Determine the (x, y) coordinate at the center of the cell enclosing the given text.  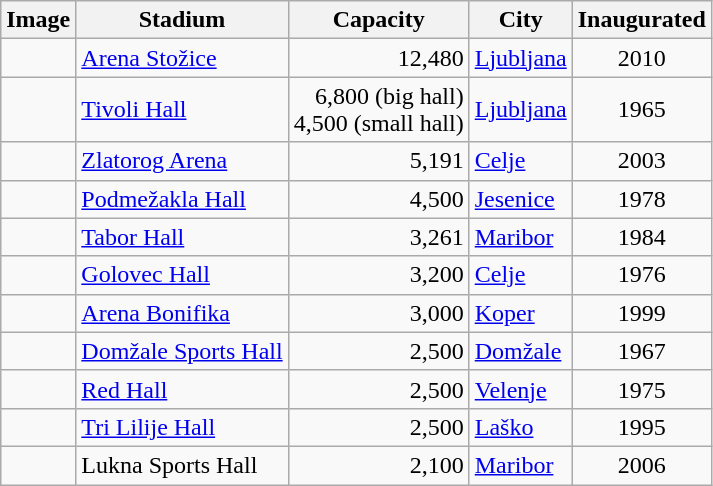
Laško (520, 427)
1978 (642, 199)
Stadium (182, 20)
Arena Bonifika (182, 313)
1984 (642, 237)
3,261 (378, 237)
2006 (642, 465)
1975 (642, 389)
1976 (642, 275)
2003 (642, 161)
2,100 (378, 465)
4,500 (378, 199)
1965 (642, 110)
Golovec Hall (182, 275)
Domžale Sports Hall (182, 351)
Domžale (520, 351)
Zlatorog Arena (182, 161)
Velenje (520, 389)
1967 (642, 351)
3,000 (378, 313)
Tivoli Hall (182, 110)
3,200 (378, 275)
City (520, 20)
1995 (642, 427)
Tri Lilije Hall (182, 427)
Tabor Hall (182, 237)
Inaugurated (642, 20)
Capacity (378, 20)
1999 (642, 313)
Arena Stožice (182, 58)
Lukna Sports Hall (182, 465)
2010 (642, 58)
6,800 (big hall)4,500 (small hall) (378, 110)
12,480 (378, 58)
5,191 (378, 161)
Red Hall (182, 389)
Koper (520, 313)
Image (38, 20)
Podmežakla Hall (182, 199)
Jesenice (520, 199)
